Find where the given text appears and provide that cell's center as (x, y) coordinate. 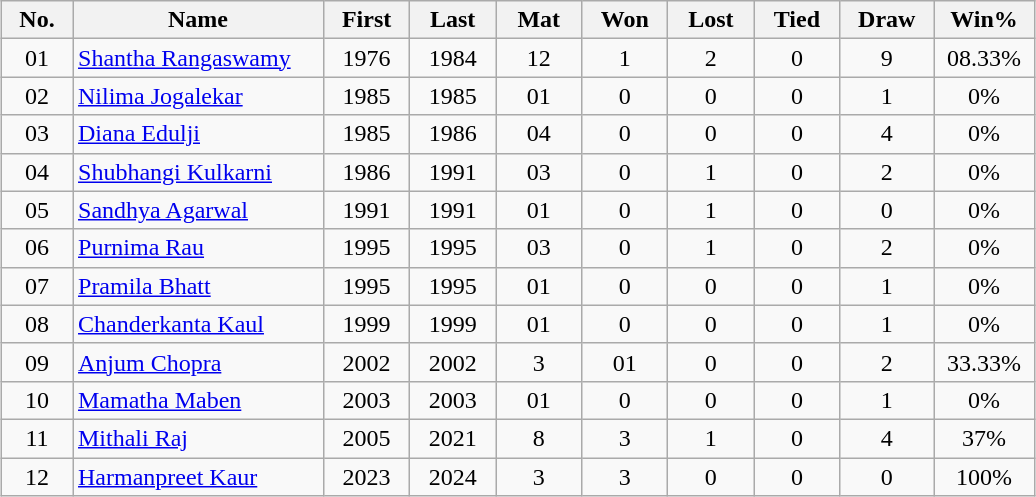
Name (198, 20)
Shubhangi Kulkarni (198, 172)
Shantha Rangaswamy (198, 58)
No. (36, 20)
100% (984, 477)
Last (453, 20)
2024 (453, 477)
33.33% (984, 362)
Mithali Raj (198, 438)
Mamatha Maben (198, 400)
05 (36, 210)
Anjum Chopra (198, 362)
Mat (539, 20)
02 (36, 96)
9 (887, 58)
2023 (367, 477)
Tied (797, 20)
Lost (711, 20)
37% (984, 438)
1976 (367, 58)
1984 (453, 58)
10 (36, 400)
2005 (367, 438)
Nilima Jogalekar (198, 96)
Draw (887, 20)
Pramila Bhatt (198, 286)
08 (36, 324)
2021 (453, 438)
Sandhya Agarwal (198, 210)
Won (625, 20)
09 (36, 362)
Chanderkanta Kaul (198, 324)
07 (36, 286)
11 (36, 438)
Purnima Rau (198, 248)
8 (539, 438)
Diana Edulji (198, 134)
08.33% (984, 58)
First (367, 20)
Win% (984, 20)
Harmanpreet Kaur (198, 477)
06 (36, 248)
